Detect which cell encompasses the target text, then output its (x, y) center coordinate. 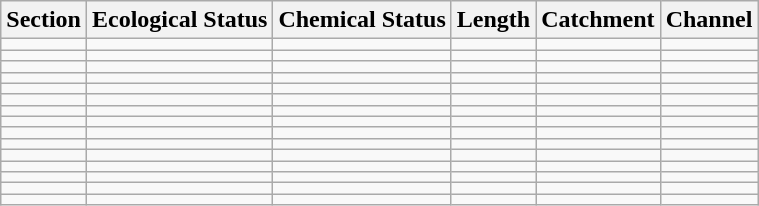
Length (493, 20)
Ecological Status (179, 20)
Channel (709, 20)
Catchment (598, 20)
Section (44, 20)
Chemical Status (362, 20)
